Determine the (x, y) coordinate at the center of the cell enclosing the given text.  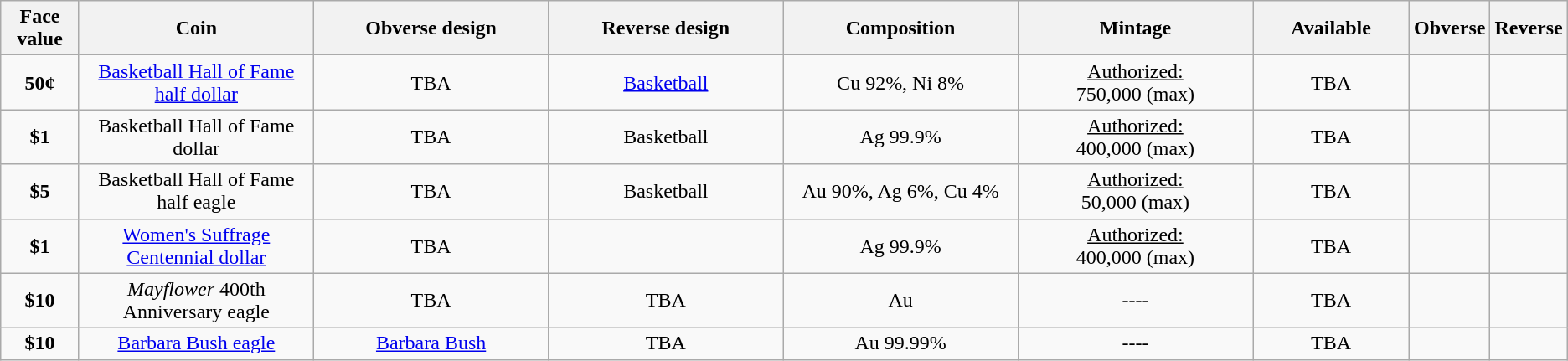
Barbara Bush eagle (196, 343)
Women's Suffrage Centennial dollar (196, 246)
Available (1332, 28)
Mintage (1135, 28)
Authorized:50,000 (max) (1135, 191)
Composition (900, 28)
Authorized:750,000 (max) (1135, 82)
Mayflower 400th Anniversary eagle (196, 300)
50¢ (40, 82)
Au 90%, Ag 6%, Cu 4% (900, 191)
Face value (40, 28)
Obverse (1450, 28)
Obverse design (431, 28)
Au 99.99% (900, 343)
Barbara Bush (431, 343)
Cu 92%, Ni 8% (900, 82)
Basketball Hall of Fame half dollar (196, 82)
$5 (40, 191)
Reverse design (666, 28)
Coin (196, 28)
Reverse (1529, 28)
Basketball Hall of Fame half eagle (196, 191)
Basketball Hall of Fame dollar (196, 137)
Au (900, 300)
